Capture the cell that displays the provided text and extract its [x, y] central coordinate. 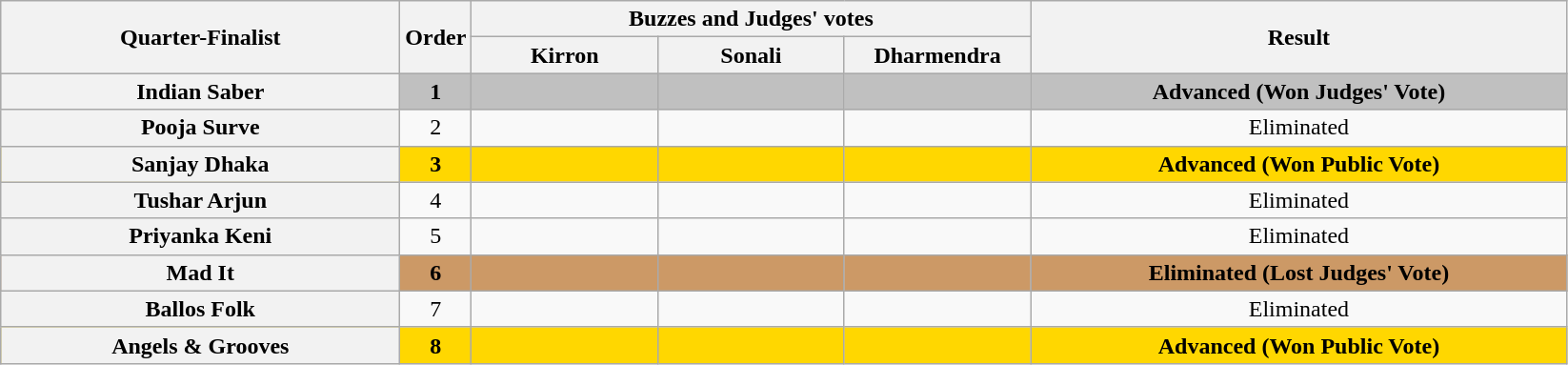
Ballos Folk [200, 309]
Result [1299, 37]
Tushar Arjun [200, 200]
6 [436, 273]
Dharmendra [937, 55]
8 [436, 345]
Advanced (Won Judges' Vote) [1299, 91]
Order [436, 37]
Pooja Surve [200, 128]
Mad It [200, 273]
Quarter-Finalist [200, 37]
5 [436, 236]
2 [436, 128]
4 [436, 200]
7 [436, 309]
1 [436, 91]
Buzzes and Judges' votes [751, 19]
3 [436, 164]
Kirron [565, 55]
Priyanka Keni [200, 236]
Angels & Grooves [200, 345]
Sonali [752, 55]
Sanjay Dhaka [200, 164]
Eliminated (Lost Judges' Vote) [1299, 273]
Indian Saber [200, 91]
